Identify which cell holds the provided text, then report its (x, y) central coordinate. 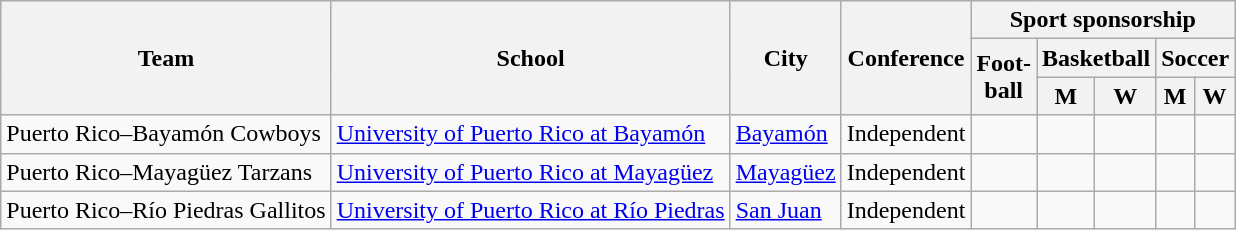
Soccer (1196, 58)
University of Puerto Rico at Bayamón (530, 134)
Team (166, 58)
Bayamón (786, 134)
School (530, 58)
University of Puerto Rico at Río Piedras (530, 210)
Puerto Rico–Río Piedras Gallitos (166, 210)
Mayagüez (786, 172)
San Juan (786, 210)
Basketball (1096, 58)
Conference (906, 58)
Sport sponsorship (1103, 20)
Puerto Rico–Bayamón Cowboys (166, 134)
University of Puerto Rico at Mayagüez (530, 172)
Foot-ball (1004, 77)
City (786, 58)
Puerto Rico–Mayagüez Tarzans (166, 172)
